Extract the [X, Y] coordinate from the center of the cell holding the provided text.  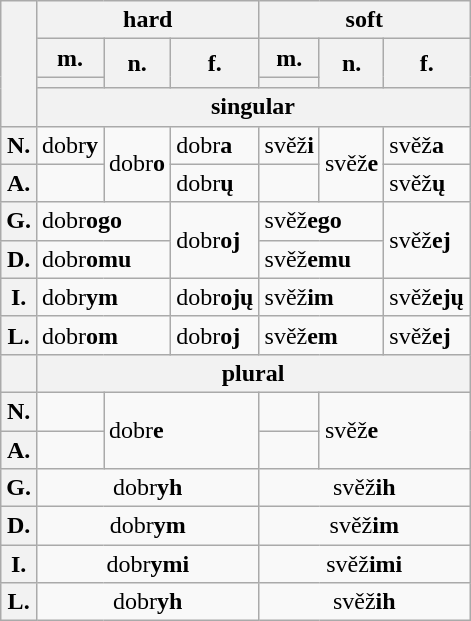
singular [252, 107]
dobrom [103, 335]
svěžejų [427, 297]
svěžego [322, 221]
soft [364, 20]
dobromu [103, 259]
svěži [289, 145]
dobrų [215, 183]
dobre [182, 430]
dobrogo [103, 221]
dobra [215, 145]
svěžemu [322, 259]
dobro [138, 164]
dobry [70, 145]
svěža [427, 145]
dobrojų [215, 297]
hard [148, 20]
svěžem [322, 335]
plural [252, 373]
dobrymi [148, 564]
svěžimi [364, 564]
svěžų [427, 183]
